Output the (X, Y) coordinate of the center of the cell containing the given text.  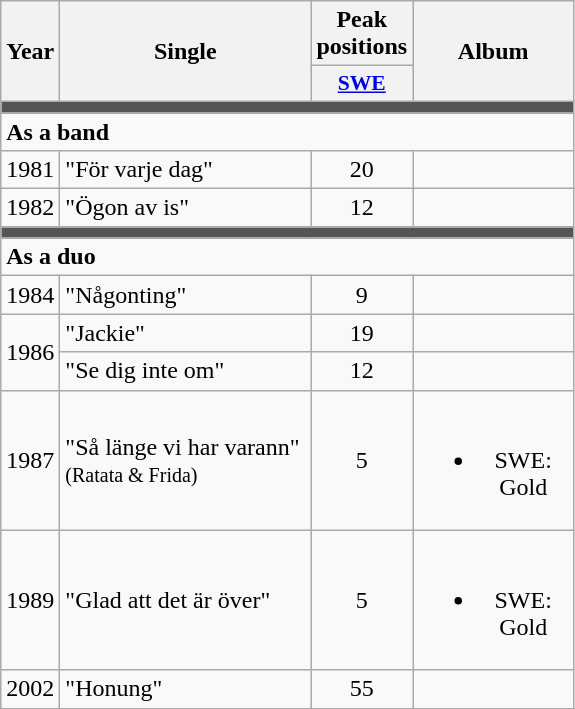
Peak positions (362, 34)
1982 (30, 208)
Single (186, 52)
As a band (288, 131)
As a duo (288, 257)
1987 (30, 460)
"Honung" (186, 689)
1989 (30, 600)
Year (30, 52)
20 (362, 170)
"Ögon av is" (186, 208)
"För varje dag" (186, 170)
"Någonting" (186, 295)
2002 (30, 689)
1984 (30, 295)
"Glad att det är över" (186, 600)
"Jackie" (186, 333)
SWE (362, 84)
Album (494, 52)
55 (362, 689)
"Se dig inte om" (186, 371)
"Så länge vi har varann" (Ratata & Frida) (186, 460)
1981 (30, 170)
19 (362, 333)
9 (362, 295)
1986 (30, 352)
